Determine the (X, Y) coordinate at the center of the cell enclosing the given text.  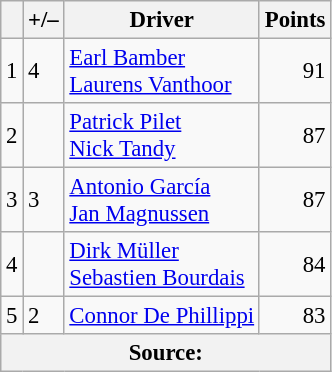
83 (294, 316)
Earl Bamber Laurens Vanthoor (162, 72)
5 (12, 316)
Driver (162, 20)
Points (294, 20)
1 (12, 72)
Connor De Phillippi (162, 316)
Patrick Pilet Nick Tandy (162, 136)
91 (294, 72)
84 (294, 264)
+/– (44, 20)
Source: (166, 353)
Dirk Müller Sebastien Bourdais (162, 264)
Antonio García Jan Magnussen (162, 200)
